Scan for the cell matching the given text and deliver its (X, Y) coordinate at center. 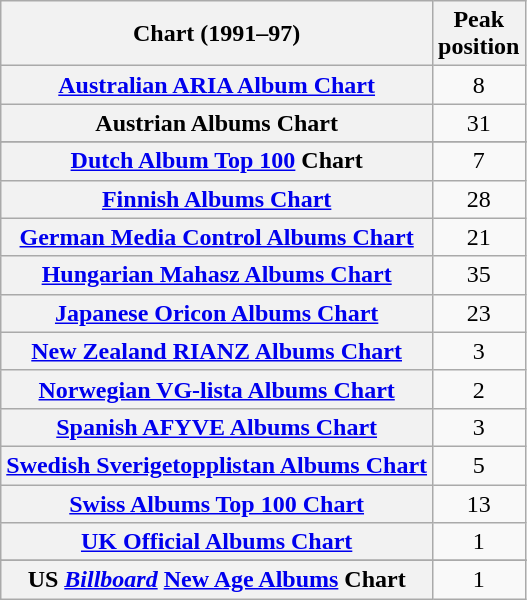
Norwegian VG-lista Albums Chart (217, 389)
Spanish AFYVE Albums Chart (217, 427)
Chart (1991–97) (217, 34)
2 (479, 389)
21 (479, 237)
Peakposition (479, 34)
Hungarian Mahasz Albums Chart (217, 275)
Swedish Sverigetopplistan Albums Chart (217, 465)
35 (479, 275)
7 (479, 161)
New Zealand RIANZ Albums Chart (217, 351)
5 (479, 465)
13 (479, 503)
Swiss Albums Top 100 Chart (217, 503)
Dutch Album Top 100 Chart (217, 161)
UK Official Albums Chart (217, 542)
23 (479, 313)
Japanese Oricon Albums Chart (217, 313)
31 (479, 123)
German Media Control Albums Chart (217, 237)
Australian ARIA Album Chart (217, 85)
US Billboard New Age Albums Chart (217, 580)
Austrian Albums Chart (217, 123)
8 (479, 85)
28 (479, 199)
Finnish Albums Chart (217, 199)
